Extract the [X, Y] coordinate from the center of the cell holding the provided text.  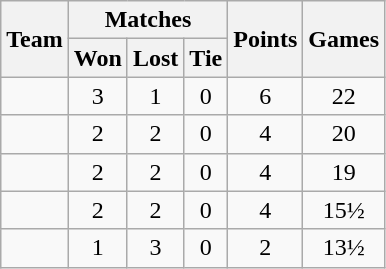
Tie [206, 58]
20 [344, 134]
Team [35, 39]
6 [266, 96]
19 [344, 172]
Matches [148, 20]
Lost [155, 58]
Won [98, 58]
15½ [344, 210]
22 [344, 96]
Points [266, 39]
Games [344, 39]
13½ [344, 248]
